Extract the (X, Y) coordinate from the center of the cell holding the provided text.  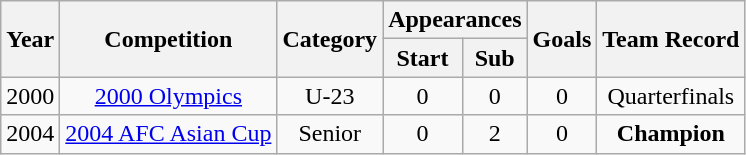
2 (494, 134)
Goals (562, 39)
Senior (330, 134)
Year (30, 39)
2000 (30, 96)
Champion (671, 134)
2000 Olympics (168, 96)
Sub (494, 58)
Start (423, 58)
Quarterfinals (671, 96)
U-23 (330, 96)
2004 (30, 134)
2004 AFC Asian Cup (168, 134)
Team Record (671, 39)
Category (330, 39)
Appearances (455, 20)
Competition (168, 39)
